Detect which cell encompasses the target text, then output its [x, y] center coordinate. 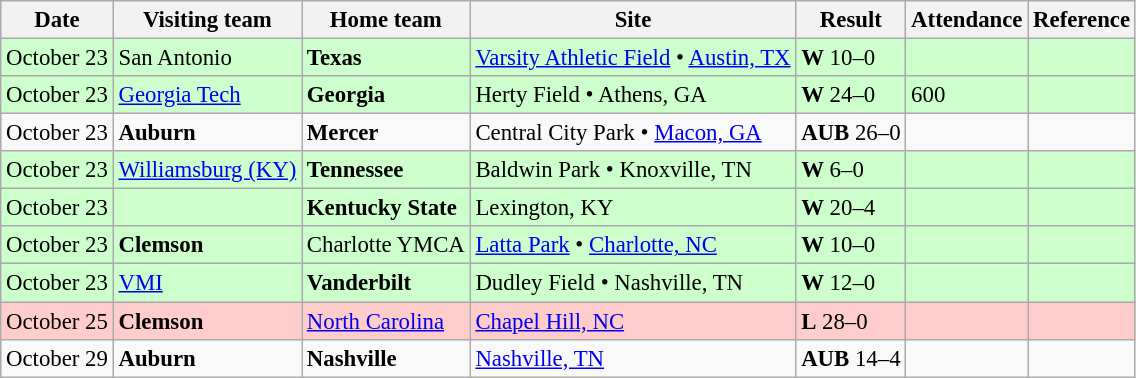
North Carolina [386, 321]
W 20–4 [851, 208]
Date [57, 20]
Visiting team [207, 20]
Latta Park • Charlotte, NC [633, 245]
Herty Field • Athens, GA [633, 95]
AUB 26–0 [851, 133]
Varsity Athletic Field • Austin, TX [633, 58]
Site [633, 20]
Vanderbilt [386, 283]
Central City Park • Macon, GA [633, 133]
600 [967, 95]
Home team [386, 20]
L 28–0 [851, 321]
W 6–0 [851, 170]
October 29 [57, 358]
Georgia [386, 95]
Texas [386, 58]
Nashville, TN [633, 358]
W 24–0 [851, 95]
Dudley Field • Nashville, TN [633, 283]
Mercer [386, 133]
Charlotte YMCA [386, 245]
VMI [207, 283]
Baldwin Park • Knoxville, TN [633, 170]
October 25 [57, 321]
Kentucky State [386, 208]
Lexington, KY [633, 208]
Result [851, 20]
Nashville [386, 358]
San Antonio [207, 58]
Georgia Tech [207, 95]
Williamsburg (KY) [207, 170]
Attendance [967, 20]
AUB 14–4 [851, 358]
Tennessee [386, 170]
W 12–0 [851, 283]
Chapel Hill, NC [633, 321]
Reference [1082, 20]
